For the text-containing cell, return its midpoint in [X, Y] coordinate format. 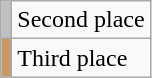
Third place [81, 58]
Second place [81, 20]
